Pinpoint the cell where the given text exists, returning its [X, Y] midpoint coordinate. 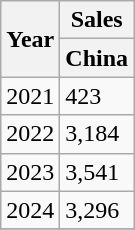
3,296 [97, 210]
2021 [30, 96]
3,184 [97, 134]
2023 [30, 172]
423 [97, 96]
China [97, 58]
3,541 [97, 172]
2024 [30, 210]
2022 [30, 134]
Year [30, 39]
Sales [97, 20]
